Return [x, y] of the center of cell containing provided text 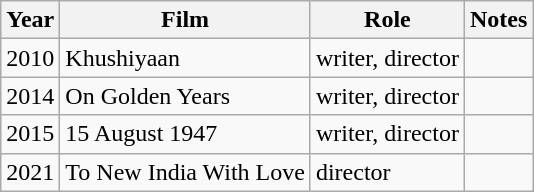
Film [186, 20]
Role [387, 20]
Khushiyaan [186, 58]
2015 [30, 134]
On Golden Years [186, 96]
2010 [30, 58]
Year [30, 20]
15 August 1947 [186, 134]
2014 [30, 96]
Notes [498, 20]
director [387, 172]
2021 [30, 172]
To New India With Love [186, 172]
